Output the [x, y] coordinate of the center of the cell containing the given text.  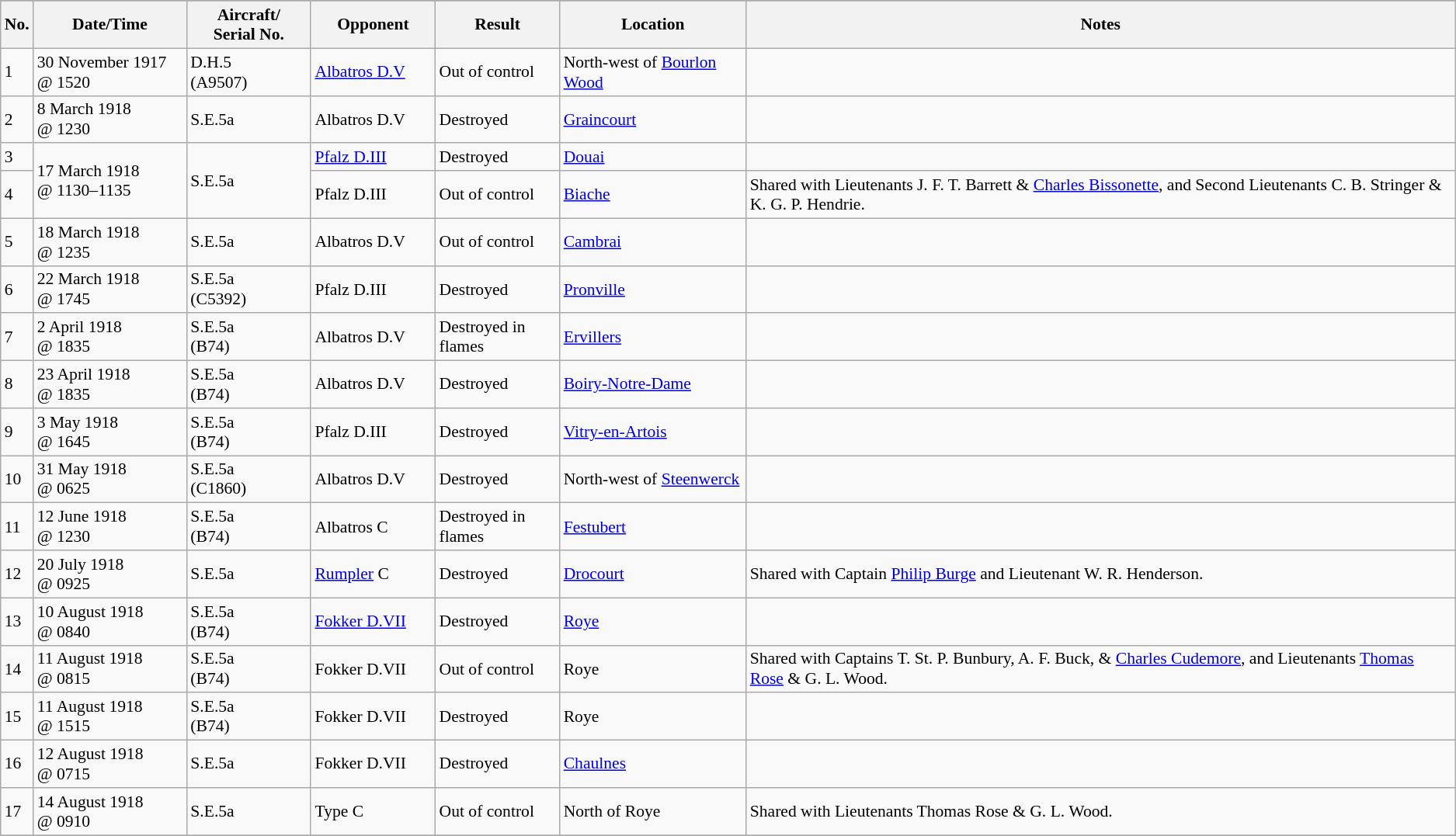
11 August 1918@ 0815 [110, 669]
Graincourt [653, 120]
No. [17, 25]
17 March 1918@ 1130–1135 [110, 182]
Cambrai [653, 242]
Result [498, 25]
16 [17, 764]
Type C [373, 812]
11 August 1918@ 1515 [110, 717]
Shared with Captain Philip Burge and Lieutenant W. R. Henderson. [1101, 574]
Vitry-en-Artois [653, 432]
18 March 1918@ 1235 [110, 242]
12 August 1918@ 0715 [110, 764]
D.H.5(A9507) [248, 71]
12 [17, 574]
11 [17, 526]
Festubert [653, 526]
23 April 1918@ 1835 [110, 385]
Date/Time [110, 25]
14 August 1918@ 0910 [110, 812]
2 [17, 120]
Opponent [373, 25]
22 March 1918@ 1745 [110, 289]
Shared with Captains T. St. P. Bunbury, A. F. Buck, & Charles Cudemore, and Lieutenants Thomas Rose & G. L. Wood. [1101, 669]
12 June 1918@ 1230 [110, 526]
Douai [653, 158]
6 [17, 289]
3 May 1918@ 1645 [110, 432]
North of Roye [653, 812]
North-west of Bourlon Wood [653, 71]
8 [17, 385]
Shared with Lieutenants Thomas Rose & G. L. Wood. [1101, 812]
10 [17, 480]
7 [17, 337]
S.E.5a(C5392) [248, 289]
Albatros C [373, 526]
2 April 1918@ 1835 [110, 337]
5 [17, 242]
Biache [653, 194]
9 [17, 432]
Location [653, 25]
Boiry-Notre-Dame [653, 385]
15 [17, 717]
Drocourt [653, 574]
Ervillers [653, 337]
Rumpler C [373, 574]
31 May 1918@ 0625 [110, 480]
30 November 1917@ 1520 [110, 71]
S.E.5a(C1860) [248, 480]
3 [17, 158]
Chaulnes [653, 764]
8 March 1918@ 1230 [110, 120]
Notes [1101, 25]
10 August 1918@ 0840 [110, 621]
17 [17, 812]
4 [17, 194]
20 July 1918@ 0925 [110, 574]
Aircraft/Serial No. [248, 25]
North-west of Steenwerck [653, 480]
14 [17, 669]
1 [17, 71]
Pronville [653, 289]
Shared with Lieutenants J. F. T. Barrett & Charles Bissonette, and Second Lieutenants C. B. Stringer & K. G. P. Hendrie. [1101, 194]
13 [17, 621]
